Locate the cell with the specified text and output its (x, y) center coordinate. 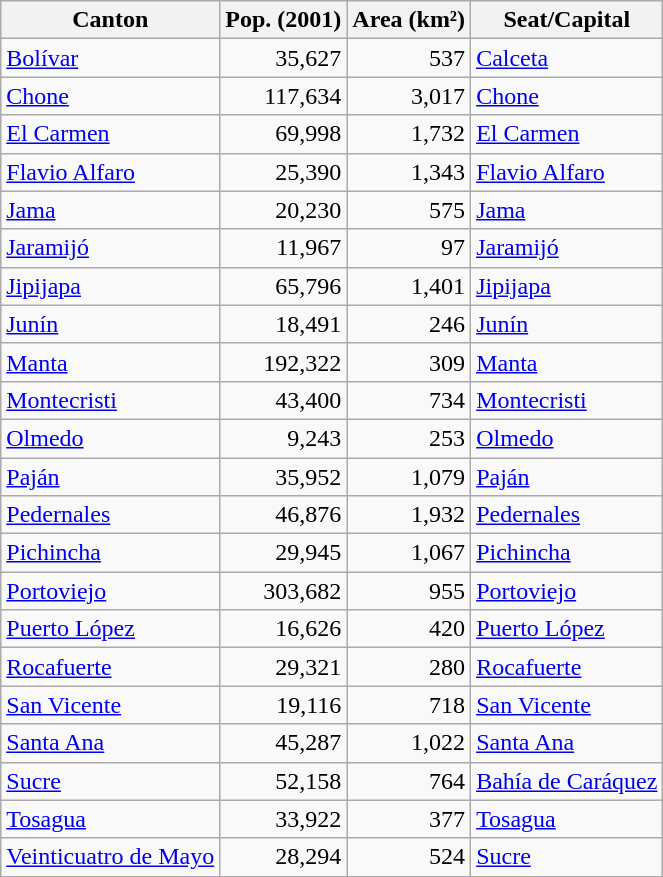
253 (409, 438)
Pop. (2001) (284, 20)
69,998 (284, 134)
117,634 (284, 96)
3,017 (409, 96)
11,967 (284, 248)
19,116 (284, 705)
46,876 (284, 515)
18,491 (284, 324)
65,796 (284, 286)
Canton (110, 20)
718 (409, 705)
Area (km²) (409, 20)
1,079 (409, 477)
764 (409, 781)
1,067 (409, 553)
420 (409, 629)
35,627 (284, 58)
192,322 (284, 362)
45,287 (284, 743)
Bolívar (110, 58)
25,390 (284, 172)
246 (409, 324)
Veinticuatro de Mayo (110, 857)
9,243 (284, 438)
52,158 (284, 781)
Seat/Capital (567, 20)
16,626 (284, 629)
35,952 (284, 477)
1,932 (409, 515)
1,401 (409, 286)
1,732 (409, 134)
537 (409, 58)
303,682 (284, 591)
575 (409, 210)
524 (409, 857)
29,945 (284, 553)
43,400 (284, 400)
97 (409, 248)
955 (409, 591)
280 (409, 667)
309 (409, 362)
29,321 (284, 667)
Bahía de Caráquez (567, 781)
Calceta (567, 58)
734 (409, 400)
20,230 (284, 210)
1,022 (409, 743)
1,343 (409, 172)
33,922 (284, 819)
377 (409, 819)
28,294 (284, 857)
